From the cell containing the given text, extract its center point as (X, Y) coordinate. 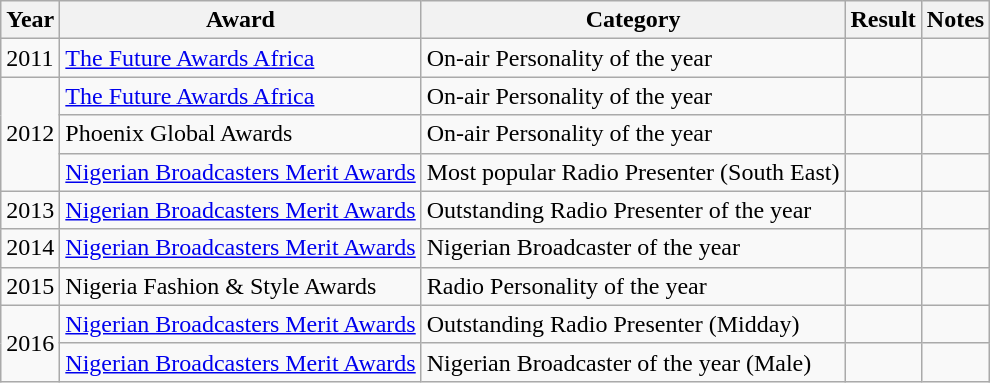
2014 (30, 248)
2016 (30, 343)
Award (240, 20)
2015 (30, 286)
2012 (30, 134)
Outstanding Radio Presenter (Midday) (633, 324)
2011 (30, 58)
Result (883, 20)
Year (30, 20)
Radio Personality of the year (633, 286)
Notes (955, 20)
Nigeria Fashion & Style Awards (240, 286)
Most popular Radio Presenter (South East) (633, 172)
2013 (30, 210)
Phoenix Global Awards (240, 134)
Category (633, 20)
Nigerian Broadcaster of the year (633, 248)
Nigerian Broadcaster of the year (Male) (633, 362)
Outstanding Radio Presenter of the year (633, 210)
